Output the [x, y] coordinate of the center of the cell containing the given text.  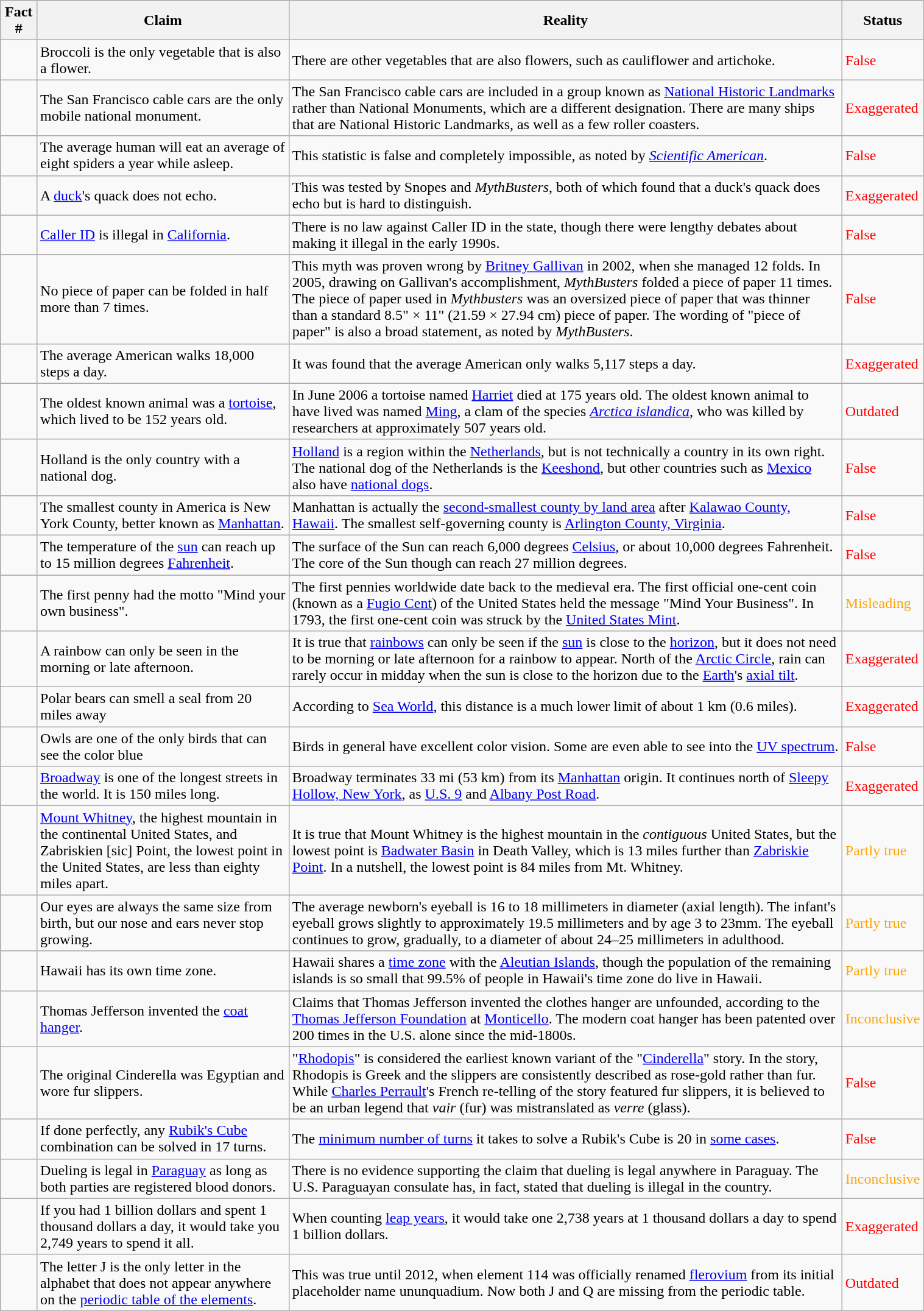
Hawaii has its own time zone. [163, 971]
There is no law against Caller ID in the state, though there were lengthy debates about making it illegal in the early 1990s. [565, 235]
This was tested by Snopes and MythBusters, both of which found that a duck's quack does echo but is hard to distinguish. [565, 195]
The original Cinderella was Egyptian and wore fur slippers. [163, 1083]
The letter J is the only letter in the alphabet that does not appear anywhere on the periodic table of the elements. [163, 1282]
A duck's quack does not echo. [163, 195]
Broadway is one of the longest streets in the world. It is 150 miles long. [163, 786]
The oldest known animal was a tortoise, which lived to be 152 years old. [163, 411]
There are other vegetables that are also flowers, such as cauliflower and artichoke. [565, 60]
Broadway terminates 33 mi (53 km) from its Manhattan origin. It continues north of Sleepy Hollow, New York, as U.S. 9 and Albany Post Road. [565, 786]
A rainbow can only be seen in the morning or late afternoon. [163, 659]
When counting leap years, it would take one 2,738 years at 1 thousand dollars a day to spend 1 billion dollars. [565, 1226]
No piece of paper can be folded in half more than 7 times. [163, 299]
If you had 1 billion dollars and spent 1 thousand dollars a day, it would take you 2,749 years to spend it all. [163, 1226]
Our eyes are always the same size from birth, but our nose and ears never stop growing. [163, 923]
Status [883, 21]
The smallest county in America is New York County, better known as Manhattan. [163, 515]
Polar bears can smell a seal from 20 miles away [163, 707]
Claim [163, 21]
It was found that the average American only walks 5,117 steps a day. [565, 363]
According to Sea World, this distance is a much lower limit of about 1 km (0.6 miles). [565, 707]
Birds in general have excellent color vision. Some are even able to see into the UV spectrum. [565, 747]
Fact # [19, 21]
This statistic is false and completely impossible, as noted by Scientific American. [565, 156]
The first penny had the motto "Mind your own business". [163, 603]
Dueling is legal in Paraguay as long as both parties are registered blood donors. [163, 1178]
Reality [565, 21]
Owls are one of the only birds that can see the color blue [163, 747]
The minimum number of turns it takes to solve a Rubik's Cube is 20 in some cases. [565, 1139]
If done perfectly, any Rubik's Cube combination can be solved in 17 turns. [163, 1139]
Caller ID is illegal in California. [163, 235]
The San Francisco cable cars are the only mobile national monument. [163, 108]
Thomas Jefferson invented the coat hanger. [163, 1019]
Holland is the only country with a national dog. [163, 467]
The surface of the Sun can reach 6,000 degrees Celsius, or about 10,000 degrees Fahrenheit. The core of the Sun though can reach 27 million degrees. [565, 554]
The temperature of the sun can reach up to 15 million degrees Fahrenheit. [163, 554]
The average American walks 18,000 steps a day. [163, 363]
Broccoli is the only vegetable that is also a flower. [163, 60]
The average human will eat an average of eight spiders a year while asleep. [163, 156]
Misleading [883, 603]
